Determine the [X, Y] coordinate at the center of the cell enclosing the given text.  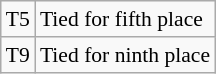
Tied for ninth place [125, 55]
T5 [18, 19]
T9 [18, 55]
Tied for fifth place [125, 19]
